Capture the cell that displays the provided text and extract its (x, y) central coordinate. 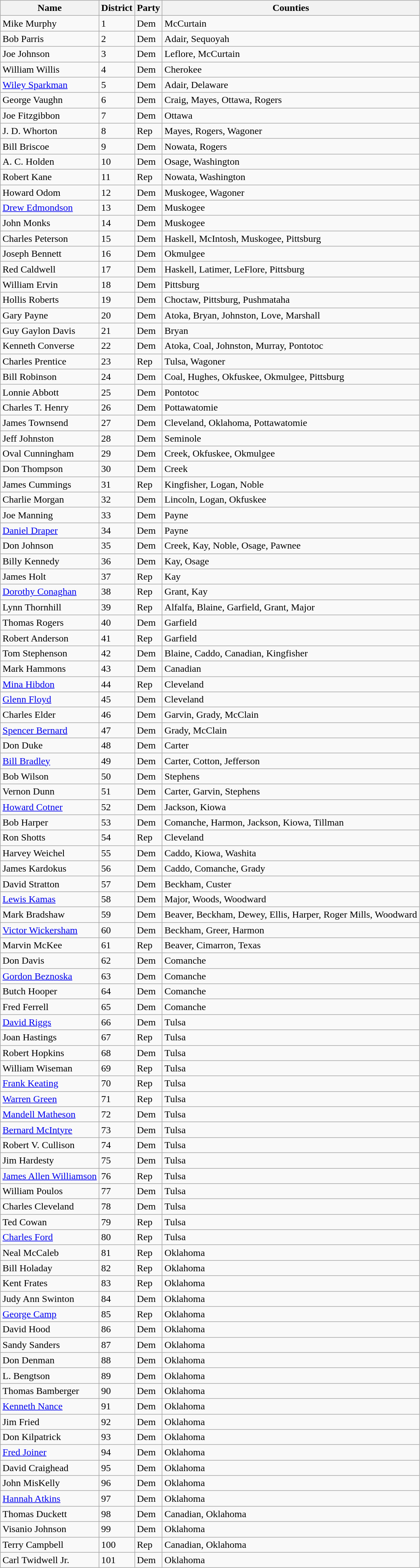
Joe Fitzgibbon (50, 115)
Mike Murphy (50, 23)
Seminole (291, 438)
52 (117, 807)
12 (117, 193)
9 (117, 146)
7 (117, 115)
Hollis Roberts (50, 300)
Lewis Kamas (50, 899)
93 (117, 1437)
Kay (291, 576)
59 (117, 914)
Joseph Bennett (50, 254)
37 (117, 576)
Choctaw, Pittsburg, Pushmataha (291, 300)
Guy Gaylon Davis (50, 331)
76 (117, 1176)
Robert Anderson (50, 638)
James Allen Williamson (50, 1176)
Carl Twidwell Jr. (50, 1560)
Bill Robinson (50, 377)
Beckham, Greer, Harmon (291, 930)
23 (117, 361)
Charlie Morgan (50, 500)
Fred Joiner (50, 1453)
14 (117, 223)
Garvin, Grady, McClain (291, 715)
44 (117, 684)
James Kardokus (50, 868)
32 (117, 500)
21 (117, 331)
75 (117, 1160)
49 (117, 761)
Coal, Hughes, Okfuskee, Okmulgee, Pittsburg (291, 377)
Robert Kane (50, 177)
Creek (291, 469)
J. D. Whorton (50, 131)
79 (117, 1222)
39 (117, 607)
William Willis (50, 69)
25 (117, 392)
Osage, Washington (291, 161)
18 (117, 285)
38 (117, 592)
George Vaughn (50, 100)
3 (117, 54)
Billy Kennedy (50, 561)
78 (117, 1207)
Bryan (291, 331)
68 (117, 1053)
74 (117, 1145)
James Townsend (50, 423)
6 (117, 100)
Oval Cunningham (50, 454)
Joe Manning (50, 515)
Alfalfa, Blaine, Garfield, Grant, Major (291, 607)
55 (117, 853)
James Holt (50, 576)
Creek, Okfuskee, Okmulgee (291, 454)
A. C. Holden (50, 161)
George Camp (50, 1314)
Bob Parris (50, 39)
Grant, Kay (291, 592)
Daniel Draper (50, 530)
Thomas Bamberger (50, 1391)
Gary Payne (50, 315)
McCurtain (291, 23)
80 (117, 1237)
Kenneth Converse (50, 346)
Warren Green (50, 1099)
90 (117, 1391)
Wiley Sparkman (50, 85)
Carter, Garvin, Stephens (291, 792)
Mark Hammons (50, 669)
David Riggs (50, 1022)
Adair, Delaware (291, 85)
22 (117, 346)
Cherokee (291, 69)
70 (117, 1084)
Bernard McIntyre (50, 1130)
Comanche, Harmon, Jackson, Kiowa, Tillman (291, 822)
42 (117, 653)
Charles Elder (50, 715)
William Poulos (50, 1191)
30 (117, 469)
Lynn Thornhill (50, 607)
71 (117, 1099)
Frank Keating (50, 1084)
62 (117, 961)
95 (117, 1468)
58 (117, 899)
Charles Ford (50, 1237)
Charles T. Henry (50, 407)
27 (117, 423)
Cleveland, Oklahoma, Pottawatomie (291, 423)
35 (117, 546)
Visanio Johnson (50, 1529)
10 (117, 161)
Mina Hibdon (50, 684)
Haskell, McIntosh, Muskogee, Pittsburg (291, 239)
16 (117, 254)
Grady, McClain (291, 730)
43 (117, 669)
Charles Cleveland (50, 1207)
Butch Hooper (50, 992)
33 (117, 515)
William Wiseman (50, 1068)
1 (117, 23)
Lonnie Abbott (50, 392)
2 (117, 39)
101 (117, 1560)
Stephens (291, 776)
Thomas Duckett (50, 1514)
61 (117, 945)
Don Duke (50, 746)
John MisKelly (50, 1483)
Glenn Floyd (50, 700)
Mayes, Rogers, Wagoner (291, 131)
15 (117, 239)
Nowata, Rogers (291, 146)
83 (117, 1283)
Caddo, Comanche, Grady (291, 868)
Ottawa (291, 115)
65 (117, 1007)
Bill Briscoe (50, 146)
Joan Hastings (50, 1038)
36 (117, 561)
4 (117, 69)
Victor Wickersham (50, 930)
46 (117, 715)
Carter (291, 746)
Atoka, Bryan, Johnston, Love, Marshall (291, 315)
Charles Peterson (50, 239)
26 (117, 407)
Bill Bradley (50, 761)
Robert Hopkins (50, 1053)
88 (117, 1360)
69 (117, 1068)
Nowata, Washington (291, 177)
Spencer Bernard (50, 730)
Haskell, Latimer, LeFlore, Pittsburg (291, 269)
97 (117, 1499)
Judy Ann Swinton (50, 1299)
60 (117, 930)
66 (117, 1022)
84 (117, 1299)
L. Bengtson (50, 1375)
Kenneth Nance (50, 1406)
99 (117, 1529)
48 (117, 746)
Kingfisher, Logan, Noble (291, 484)
67 (117, 1038)
Howard Odom (50, 193)
100 (117, 1545)
Creek, Kay, Noble, Osage, Pawnee (291, 546)
19 (117, 300)
Jim Fried (50, 1421)
Craig, Mayes, Ottawa, Rogers (291, 100)
56 (117, 868)
Don Denman (50, 1360)
Howard Cotner (50, 807)
Kent Frates (50, 1283)
Bob Harper (50, 822)
Lincoln, Logan, Okfuskee (291, 500)
Don Thompson (50, 469)
District (117, 8)
Mandell Matheson (50, 1114)
Blaine, Caddo, Canadian, Kingfisher (291, 653)
Don Davis (50, 961)
Vernon Dunn (50, 792)
Okmulgee (291, 254)
Charles Prentice (50, 361)
Hannah Atkins (50, 1499)
Beaver, Cimarron, Texas (291, 945)
John Monks (50, 223)
86 (117, 1329)
82 (117, 1268)
31 (117, 484)
Jackson, Kiowa (291, 807)
Bob Wilson (50, 776)
34 (117, 530)
Counties (291, 8)
Carter, Cotton, Jefferson (291, 761)
Pottawatomie (291, 407)
28 (117, 438)
Dorothy Conaghan (50, 592)
85 (117, 1314)
Fred Ferrell (50, 1007)
Robert V. Cullison (50, 1145)
Don Johnson (50, 546)
96 (117, 1483)
Terry Campbell (50, 1545)
73 (117, 1130)
11 (117, 177)
98 (117, 1514)
29 (117, 454)
Beckham, Custer (291, 884)
Caddo, Kiowa, Washita (291, 853)
40 (117, 623)
Gordon Beznoska (50, 976)
91 (117, 1406)
24 (117, 377)
Jeff Johnston (50, 438)
Adair, Sequoyah (291, 39)
Tom Stephenson (50, 653)
David Hood (50, 1329)
Ron Shotts (50, 838)
Red Caldwell (50, 269)
David Stratton (50, 884)
David Craighead (50, 1468)
50 (117, 776)
89 (117, 1375)
63 (117, 976)
77 (117, 1191)
Kay, Osage (291, 561)
17 (117, 269)
Name (50, 8)
Beaver, Beckham, Dewey, Ellis, Harper, Roger Mills, Woodward (291, 914)
Pontotoc (291, 392)
Neal McCaleb (50, 1253)
13 (117, 208)
8 (117, 131)
45 (117, 700)
54 (117, 838)
Party (148, 8)
51 (117, 792)
53 (117, 822)
94 (117, 1453)
Muskogee, Wagoner (291, 193)
James Cummings (50, 484)
Thomas Rogers (50, 623)
57 (117, 884)
5 (117, 85)
41 (117, 638)
Major, Woods, Woodward (291, 899)
Sandy Sanders (50, 1345)
81 (117, 1253)
47 (117, 730)
Canadian (291, 669)
Atoka, Coal, Johnston, Murray, Pontotoc (291, 346)
64 (117, 992)
William Ervin (50, 285)
Pittsburg (291, 285)
Ted Cowan (50, 1222)
Marvin McKee (50, 945)
Don Kilpatrick (50, 1437)
20 (117, 315)
Joe Johnson (50, 54)
Mark Bradshaw (50, 914)
Harvey Weichel (50, 853)
Jim Hardesty (50, 1160)
87 (117, 1345)
Tulsa, Wagoner (291, 361)
92 (117, 1421)
Leflore, McCurtain (291, 54)
Drew Edmondson (50, 208)
72 (117, 1114)
Bill Holaday (50, 1268)
